Output the (X, Y) coordinate of the center of the cell containing the given text.  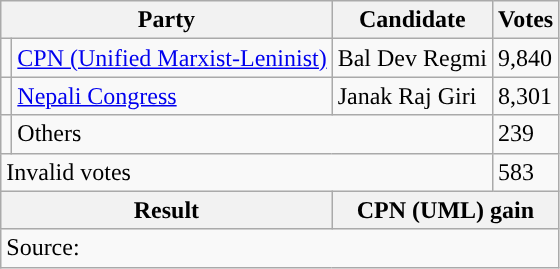
Result (166, 210)
CPN (Unified Marxist-Leninist) (172, 58)
8,301 (526, 96)
Candidate (412, 20)
Nepali Congress (172, 96)
9,840 (526, 58)
Party (166, 20)
Invalid votes (247, 172)
Votes (526, 20)
Source: (280, 248)
CPN (UML) gain (446, 210)
239 (526, 134)
Bal Dev Regmi (412, 58)
Janak Raj Giri (412, 96)
583 (526, 172)
Others (252, 134)
